Return [x, y] of the center of cell containing provided text 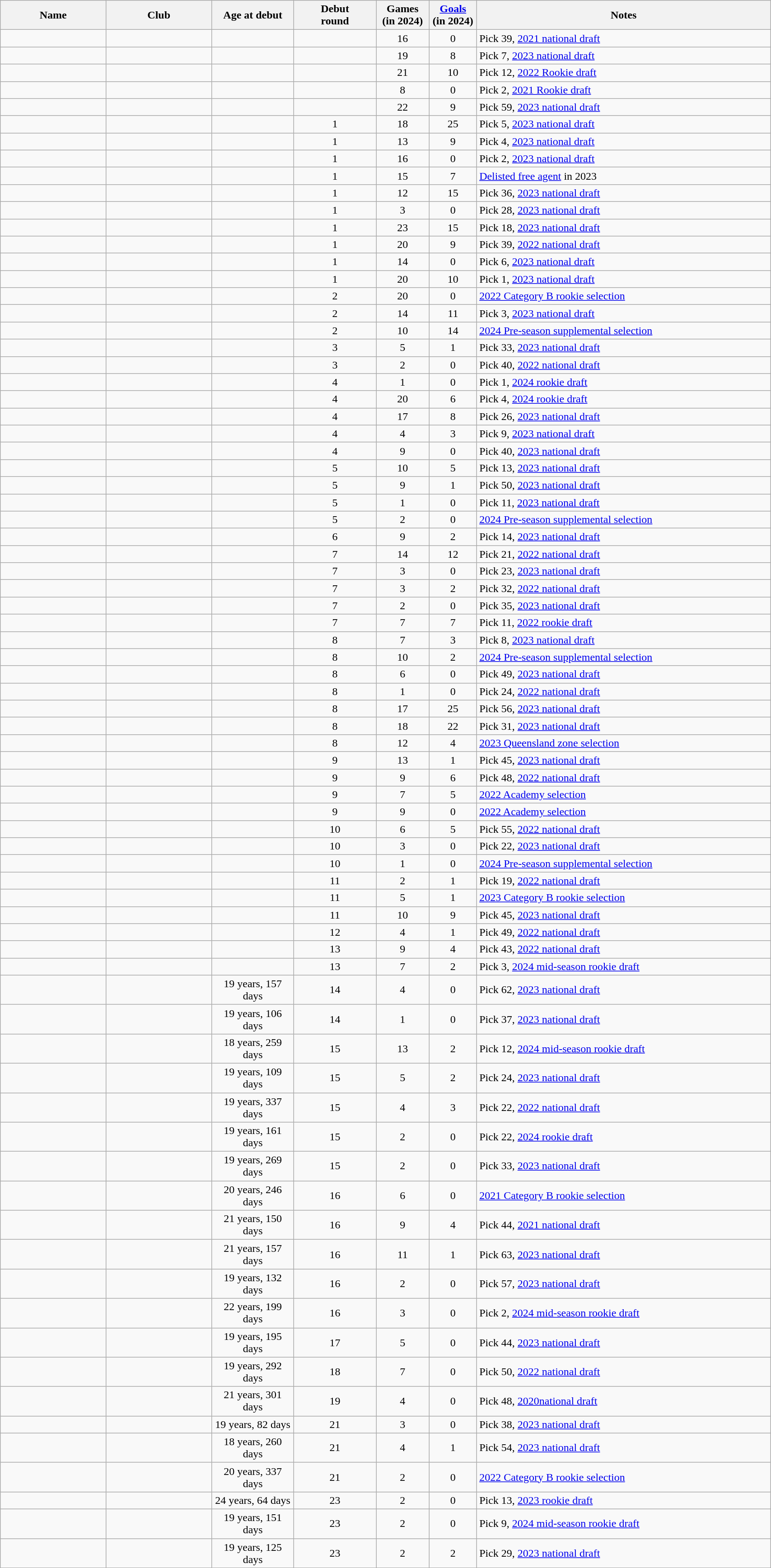
Age at debut [253, 15]
Pick 39, 2022 national draft [624, 245]
22 years, 199 days [253, 1313]
Name [53, 15]
Pick 3, 2023 national draft [624, 313]
Pick 24, 2023 national draft [624, 1078]
Pick 12, 2024 mid-season rookie draft [624, 1049]
Pick 19, 2022 national draft [624, 881]
Pick 48, 2020national draft [624, 1401]
Pick 2, 2021 Rookie draft [624, 90]
Pick 2, 2024 mid-season rookie draft [624, 1313]
Pick 14, 2023 national draft [624, 537]
Pick 9, 2024 mid-season rookie draft [624, 1524]
Pick 32, 2022 national draft [624, 588]
Pick 38, 2023 national draft [624, 1424]
Goals(in 2024) [453, 15]
Pick 59, 2023 national draft [624, 107]
Pick 36, 2023 national draft [624, 193]
20 years, 337 days [253, 1477]
Pick 22, 2024 rookie draft [624, 1137]
Notes [624, 15]
Pick 40, 2023 national draft [624, 451]
Pick 40, 2022 national draft [624, 365]
19 years, 106 days [253, 1019]
21 years, 301 days [253, 1401]
19 years, 125 days [253, 1553]
Pick 26, 2023 national draft [624, 416]
Pick 43, 2022 national draft [624, 949]
Pick 5, 2023 national draft [624, 124]
Pick 4, 2024 rookie draft [624, 399]
21 years, 157 days [253, 1255]
Pick 62, 2023 national draft [624, 990]
Pick 57, 2023 national draft [624, 1283]
24 years, 64 days [253, 1500]
18 years, 259 days [253, 1049]
Pick 7, 2023 national draft [624, 56]
Pick 22, 2023 national draft [624, 846]
Pick 49, 2023 national draft [624, 674]
18 years, 260 days [253, 1448]
19 years, 292 days [253, 1372]
2021 Category B rookie selection [624, 1196]
Pick 44, 2021 national draft [624, 1225]
Pick 56, 2023 national draft [624, 709]
Pick 29, 2023 national draft [624, 1553]
Pick 1, 2023 national draft [624, 279]
19 years, 195 days [253, 1342]
19 years, 337 days [253, 1107]
19 years, 269 days [253, 1166]
Pick 55, 2022 national draft [624, 829]
Pick 50, 2023 national draft [624, 485]
19 years, 161 days [253, 1137]
Pick 31, 2023 national draft [624, 726]
Pick 39, 2021 national draft [624, 38]
Pick 2, 2023 national draft [624, 159]
Pick 50, 2022 national draft [624, 1372]
Pick 28, 2023 national draft [624, 210]
19 years, 157 days [253, 990]
Pick 13, 2023 rookie draft [624, 1500]
19 years, 82 days [253, 1424]
Pick 54, 2023 national draft [624, 1448]
Pick 11, 2023 national draft [624, 503]
Club [159, 15]
Pick 3, 2024 mid-season rookie draft [624, 966]
Pick 11, 2022 rookie draft [624, 623]
Pick 12, 2022 Rookie draft [624, 73]
Pick 21, 2022 national draft [624, 554]
20 years, 246 days [253, 1196]
Pick 13, 2023 national draft [624, 468]
Games(in 2024) [403, 15]
Debutround [335, 15]
Pick 6, 2023 national draft [624, 262]
Pick 4, 2023 national draft [624, 141]
19 years, 132 days [253, 1283]
Delisted free agent in 2023 [624, 176]
Pick 24, 2022 national draft [624, 691]
Pick 9, 2023 national draft [624, 434]
19 years, 109 days [253, 1078]
Pick 18, 2023 national draft [624, 227]
Pick 49, 2022 national draft [624, 932]
Pick 8, 2023 national draft [624, 640]
2023 Category B rookie selection [624, 898]
Pick 22, 2022 national draft [624, 1107]
21 years, 150 days [253, 1225]
Pick 35, 2023 national draft [624, 606]
Pick 63, 2023 national draft [624, 1255]
Pick 23, 2023 national draft [624, 571]
Pick 44, 2023 national draft [624, 1342]
19 years, 151 days [253, 1524]
Pick 1, 2024 rookie draft [624, 382]
Pick 37, 2023 national draft [624, 1019]
2023 Queensland zone selection [624, 743]
Pick 48, 2022 national draft [624, 777]
